Find where the given text appears and provide that cell's center as [x, y] coordinate. 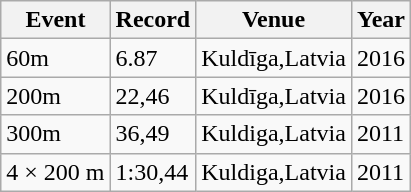
300m [56, 134]
22,46 [153, 96]
Venue [274, 20]
Event [56, 20]
6.87 [153, 58]
200m [56, 96]
36,49 [153, 134]
60m [56, 58]
1:30,44 [153, 172]
Year [380, 20]
4 × 200 m [56, 172]
Record [153, 20]
